Determine the [x, y] coordinate at the center of the cell enclosing the given text.  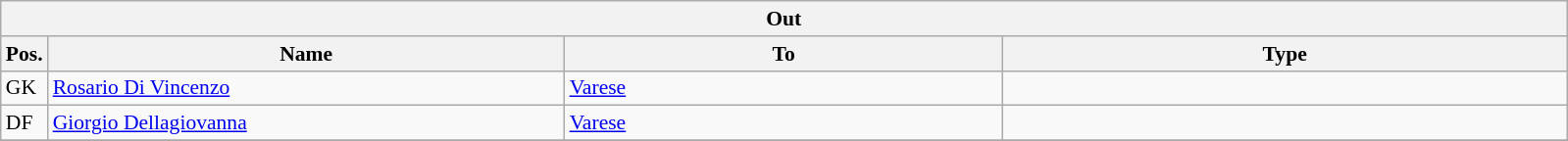
GK [25, 88]
Giorgio Dellagiovanna [306, 123]
Pos. [25, 54]
To [784, 54]
Name [306, 54]
Type [1285, 54]
Out [784, 19]
DF [25, 123]
Rosario Di Vincenzo [306, 88]
